Pinpoint the cell where the given text exists, returning its (x, y) midpoint coordinate. 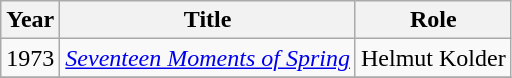
Role (433, 20)
Title (208, 20)
Helmut Kolder (433, 58)
1973 (30, 58)
Seventeen Moments of Spring (208, 58)
Year (30, 20)
